Capture the cell that displays the provided text and extract its [x, y] central coordinate. 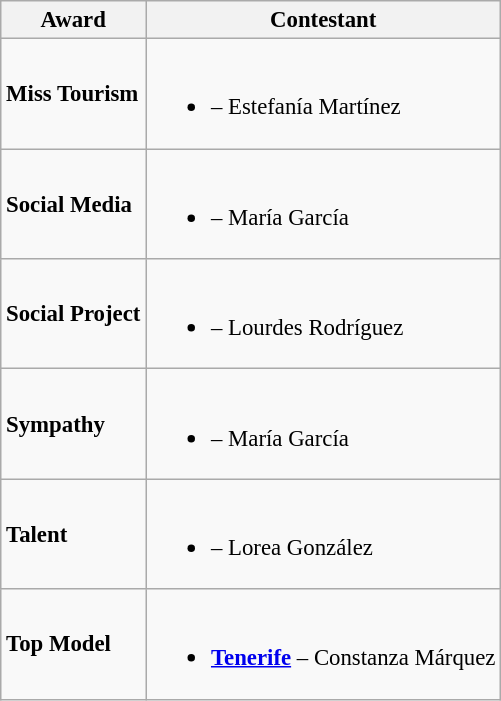
Talent [74, 534]
Award [74, 20]
– Lourdes Rodríguez [324, 314]
– Lorea González [324, 534]
Social Media [74, 204]
Sympathy [74, 424]
Tenerife – Constanza Márquez [324, 644]
Contestant [324, 20]
Miss Tourism [74, 94]
Top Model [74, 644]
Social Project [74, 314]
– Estefanía Martínez [324, 94]
